Provide the (X, Y) coordinate of the cell's center where the given text is located.  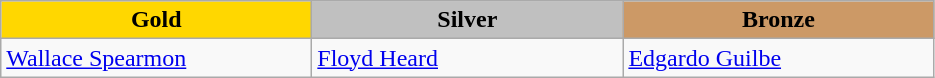
Wallace Spearmon (156, 58)
Edgardo Guilbe (778, 58)
Floyd Heard (468, 58)
Gold (156, 20)
Silver (468, 20)
Bronze (778, 20)
